Identify which cell holds the provided text, then report its (x, y) central coordinate. 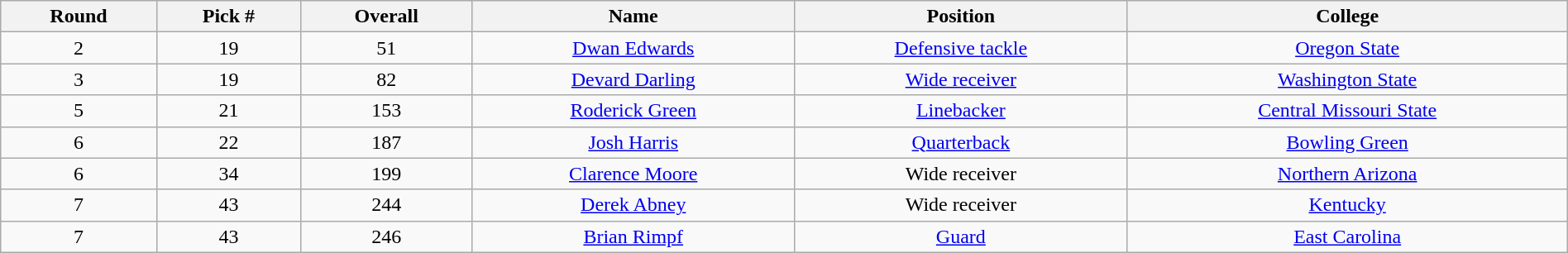
Clarence Moore (633, 174)
244 (387, 205)
82 (387, 79)
Defensive tackle (961, 48)
Washington State (1347, 79)
2 (79, 48)
Kentucky (1347, 205)
34 (228, 174)
College (1347, 17)
3 (79, 79)
Bowling Green (1347, 142)
Guard (961, 236)
Dwan Edwards (633, 48)
Round (79, 17)
Central Missouri State (1347, 111)
Josh Harris (633, 142)
Quarterback (961, 142)
Linebacker (961, 111)
199 (387, 174)
Oregon State (1347, 48)
187 (387, 142)
Pick # (228, 17)
22 (228, 142)
246 (387, 236)
153 (387, 111)
Devard Darling (633, 79)
21 (228, 111)
Brian Rimpf (633, 236)
Roderick Green (633, 111)
Derek Abney (633, 205)
Position (961, 17)
Northern Arizona (1347, 174)
Name (633, 17)
Overall (387, 17)
51 (387, 48)
East Carolina (1347, 236)
5 (79, 111)
